Identify which cell holds the provided text, then report its (X, Y) central coordinate. 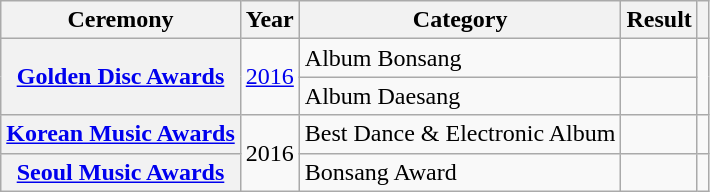
Category (460, 20)
Bonsang Award (460, 172)
Ceremony (121, 20)
Album Bonsang (460, 58)
Seoul Music Awards (121, 172)
Korean Music Awards (121, 134)
Album Daesang (460, 96)
Golden Disc Awards (121, 77)
Result (659, 20)
Best Dance & Electronic Album (460, 134)
Year (270, 20)
